Locate the cell with the specified text and output its [X, Y] center coordinate. 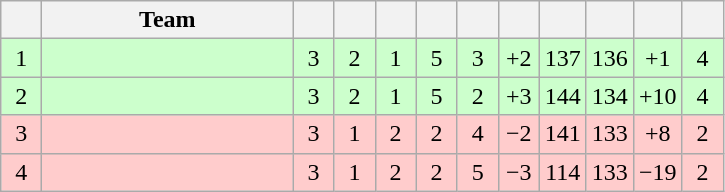
−3 [518, 172]
141 [562, 134]
114 [562, 172]
+1 [658, 58]
134 [610, 96]
144 [562, 96]
−19 [658, 172]
136 [610, 58]
+10 [658, 96]
+2 [518, 58]
+3 [518, 96]
Team [168, 20]
+8 [658, 134]
137 [562, 58]
−2 [518, 134]
